From the cell containing the given text, extract its center point as (X, Y) coordinate. 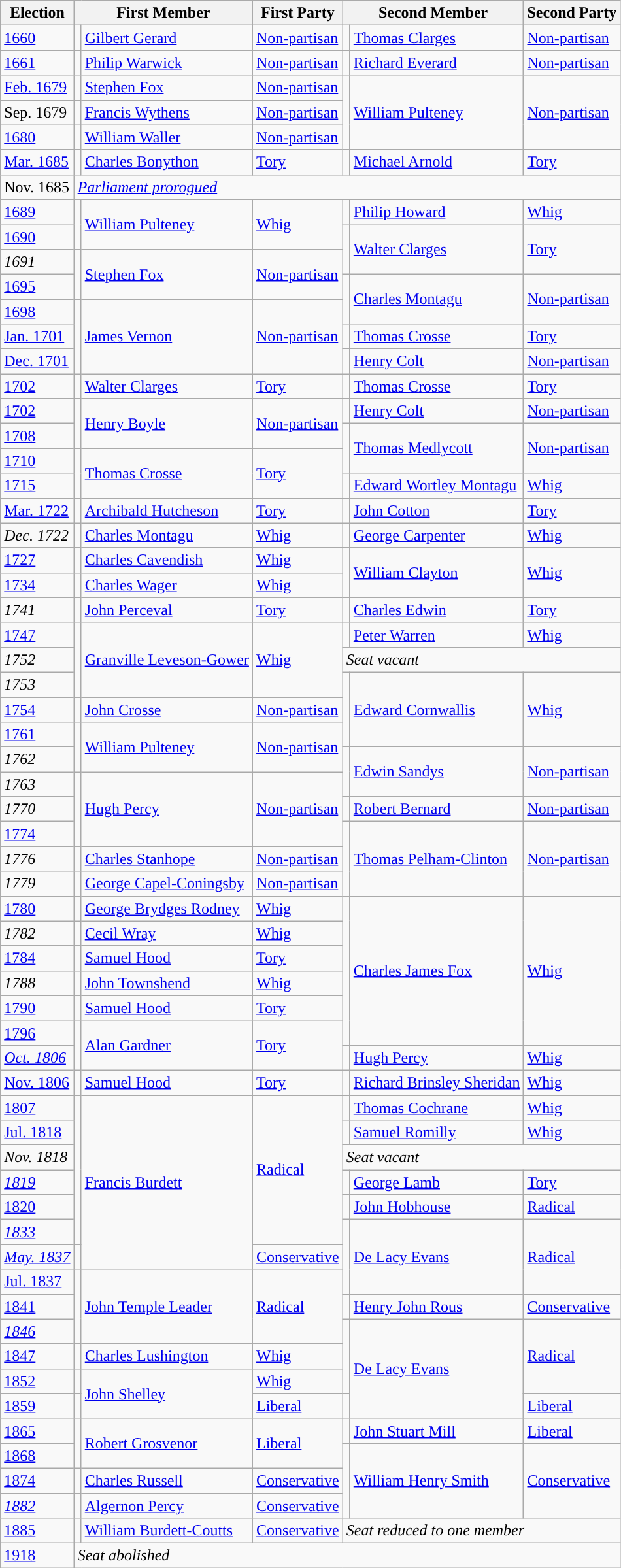
1752 (37, 659)
1782 (37, 933)
1753 (37, 684)
William Burdett-Coutts (167, 1531)
Nov. 1685 (37, 187)
Election (37, 13)
1763 (37, 784)
Peter Warren (437, 635)
1734 (37, 585)
Oct. 1806 (37, 1058)
Charles Russell (167, 1480)
John Shelley (167, 1393)
William Henry Smith (437, 1480)
1819 (37, 1182)
1868 (37, 1456)
1698 (37, 312)
Philip Warwick (167, 63)
Robert Bernard (437, 809)
Jul. 1818 (37, 1133)
Second Party (572, 13)
John Crosse (167, 709)
1776 (37, 859)
1788 (37, 983)
1680 (37, 137)
Charles Bonython (167, 162)
1841 (37, 1307)
Dec. 1722 (37, 535)
James Vernon (167, 337)
Gilbert Gerard (167, 38)
1774 (37, 834)
Charles Stanhope (167, 859)
Algernon Percy (167, 1505)
1761 (37, 735)
1790 (37, 1008)
Dec. 1701 (37, 361)
Henry John Rous (437, 1307)
Edwin Sandys (437, 772)
John Temple Leader (167, 1307)
First Member (163, 13)
John Townshend (167, 983)
1661 (37, 63)
May. 1837 (37, 1257)
1859 (37, 1406)
1727 (37, 560)
1780 (37, 909)
1865 (37, 1431)
1820 (37, 1207)
Charles Wager (167, 585)
John Perceval (167, 610)
1690 (37, 237)
Thomas Medlycott (437, 448)
1846 (37, 1331)
1847 (37, 1356)
George Brydges Rodney (167, 909)
Charles Cavendish (167, 560)
1918 (37, 1556)
Richard Everard (437, 63)
Sep. 1679 (37, 112)
Edward Cornwallis (437, 709)
1747 (37, 635)
Francis Burdett (167, 1182)
1833 (37, 1232)
Edward Wortley Montagu (437, 486)
1874 (37, 1480)
1770 (37, 809)
Granville Leveson-Gower (167, 659)
1689 (37, 212)
1807 (37, 1108)
Mar. 1722 (37, 510)
1710 (37, 461)
1715 (37, 486)
John Stuart Mill (437, 1431)
Seat abolished (347, 1556)
Thomas Clarges (437, 38)
Robert Grosvenor (167, 1443)
William Clayton (437, 573)
First Party (298, 13)
Feb. 1679 (37, 88)
Jan. 1701 (37, 337)
Charles James Fox (437, 971)
Mar. 1685 (37, 162)
Henry Boyle (167, 424)
Alan Gardner (167, 1045)
Philip Howard (437, 212)
1754 (37, 709)
Second Member (433, 13)
1796 (37, 1033)
Nov. 1806 (37, 1082)
1741 (37, 610)
1695 (37, 286)
Jul. 1837 (37, 1282)
Thomas Cochrane (437, 1108)
Seat reduced to one member (481, 1531)
John Hobhouse (437, 1207)
Michael Arnold (437, 162)
Charles Lushington (167, 1356)
1882 (37, 1505)
1852 (37, 1381)
Parliament prorogued (347, 187)
1885 (37, 1531)
Richard Brinsley Sheridan (437, 1082)
Thomas Pelham-Clinton (437, 859)
Archibald Hutcheson (167, 510)
John Cotton (437, 510)
1779 (37, 884)
George Capel-Coningsby (167, 884)
1762 (37, 759)
1708 (37, 436)
Charles Edwin (437, 610)
George Carpenter (437, 535)
Francis Wythens (167, 112)
1784 (37, 958)
Cecil Wray (167, 933)
1660 (37, 38)
George Lamb (437, 1182)
Nov. 1818 (37, 1158)
1691 (37, 261)
Samuel Romilly (437, 1133)
William Waller (167, 137)
